For the text-containing cell, return its midpoint in [X, Y] coordinate format. 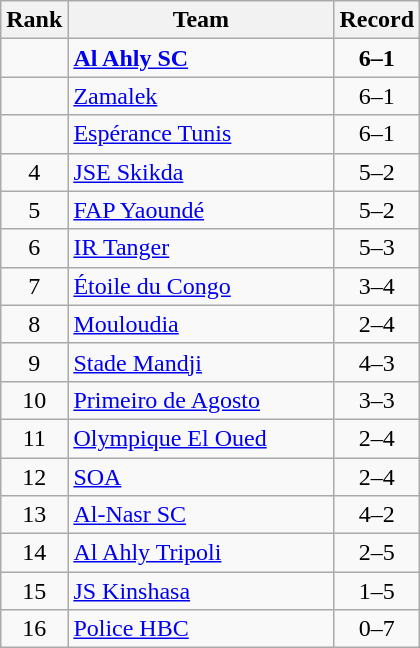
SOA [201, 477]
Stade Mandji [201, 362]
JSE Skikda [201, 172]
Mouloudia [201, 324]
Team [201, 20]
Record [377, 20]
Al Ahly Tripoli [201, 553]
15 [34, 591]
11 [34, 438]
0–7 [377, 629]
Al Ahly SC [201, 58]
JS Kinshasa [201, 591]
Primeiro de Agosto [201, 400]
4 [34, 172]
16 [34, 629]
3–3 [377, 400]
FAP Yaoundé [201, 210]
Olympique El Oued [201, 438]
10 [34, 400]
4–3 [377, 362]
1–5 [377, 591]
Al-Nasr SC [201, 515]
Rank [34, 20]
5–3 [377, 248]
9 [34, 362]
8 [34, 324]
IR Tanger [201, 248]
Étoile du Congo [201, 286]
6 [34, 248]
7 [34, 286]
5 [34, 210]
Espérance Tunis [201, 134]
4–2 [377, 515]
13 [34, 515]
14 [34, 553]
2–5 [377, 553]
Police HBC [201, 629]
Zamalek [201, 96]
3–4 [377, 286]
12 [34, 477]
